Provide the (X, Y) coordinate of the cell's center where the given text is located.  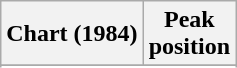
Peakposition (189, 34)
Chart (1984) (72, 34)
